Identify which cell holds the provided text, then report its (X, Y) central coordinate. 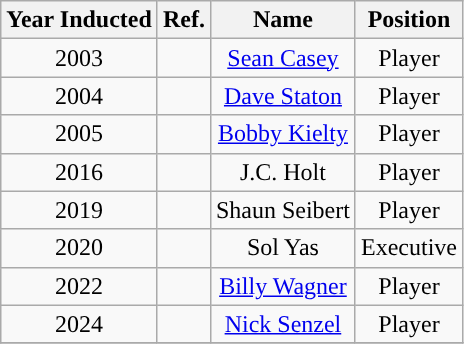
Executive (408, 248)
2016 (80, 172)
2020 (80, 248)
Shaun Seibert (282, 210)
2005 (80, 134)
2024 (80, 324)
2019 (80, 210)
Ref. (184, 20)
Position (408, 20)
Nick Senzel (282, 324)
Dave Staton (282, 96)
Bobby Kielty (282, 134)
2022 (80, 286)
Year Inducted (80, 20)
Billy Wagner (282, 286)
2003 (80, 58)
Sean Casey (282, 58)
2004 (80, 96)
Name (282, 20)
Sol Yas (282, 248)
J.C. Holt (282, 172)
